Pinpoint the cell where the given text exists, returning its (x, y) midpoint coordinate. 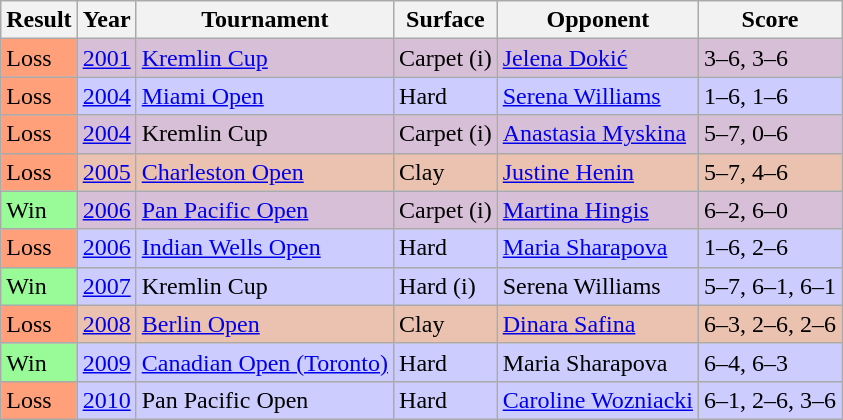
2010 (106, 400)
Result (39, 20)
2005 (106, 172)
Anastasia Myskina (598, 134)
2009 (106, 362)
2007 (106, 286)
Tournament (264, 20)
Score (770, 20)
6–1, 2–6, 3–6 (770, 400)
Hard (i) (446, 286)
Caroline Wozniacki (598, 400)
2008 (106, 324)
Berlin Open (264, 324)
2001 (106, 58)
Canadian Open (Toronto) (264, 362)
6–3, 2–6, 2–6 (770, 324)
6–4, 6–3 (770, 362)
Martina Hingis (598, 210)
Indian Wells Open (264, 248)
Justine Henin (598, 172)
5–7, 4–6 (770, 172)
Surface (446, 20)
Miami Open (264, 96)
Charleston Open (264, 172)
5–7, 6–1, 6–1 (770, 286)
1–6, 1–6 (770, 96)
5–7, 0–6 (770, 134)
3–6, 3–6 (770, 58)
Opponent (598, 20)
Year (106, 20)
6–2, 6–0 (770, 210)
1–6, 2–6 (770, 248)
Jelena Dokić (598, 58)
Dinara Safina (598, 324)
